Search for the cell housing the specified text and yield its (X, Y) center coordinate. 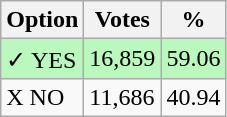
11,686 (122, 97)
40.94 (194, 97)
X NO (42, 97)
59.06 (194, 59)
Votes (122, 20)
Option (42, 20)
✓ YES (42, 59)
% (194, 20)
16,859 (122, 59)
